Find where the given text appears and provide that cell's center as [x, y] coordinate. 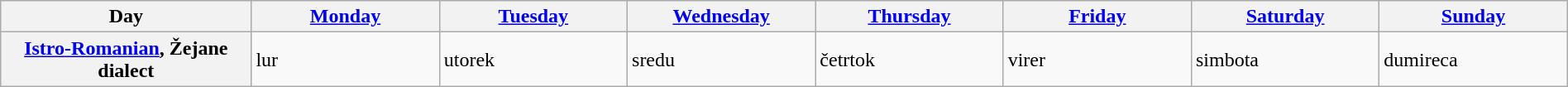
Day [126, 17]
virer [1097, 60]
Istro-Romanian, Žejane dialect [126, 60]
Saturday [1285, 17]
Tuesday [533, 17]
Thursday [910, 17]
simbota [1285, 60]
Wednesday [721, 17]
Friday [1097, 17]
Sunday [1474, 17]
lur [346, 60]
utorek [533, 60]
dumireca [1474, 60]
Monday [346, 17]
sredu [721, 60]
četrtok [910, 60]
